Return (X, Y) of the center of cell containing provided text 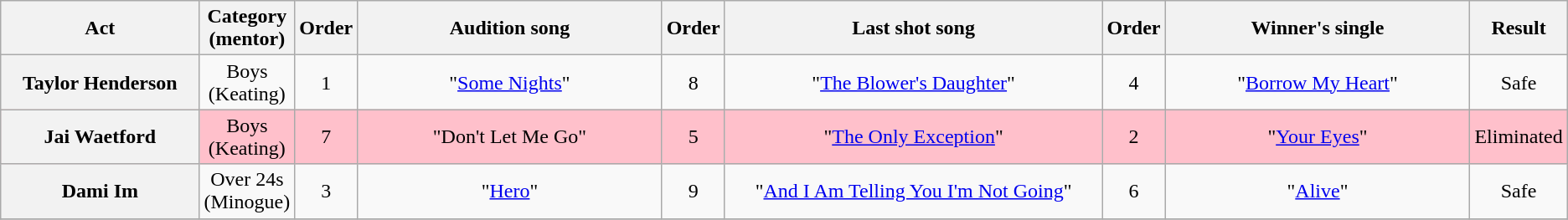
Jai Waetford (101, 137)
"Don't Let Me Go" (509, 137)
Audition song (509, 28)
Winner's single (1318, 28)
"Your Eyes" (1318, 137)
"And I Am Telling You I'm Not Going" (913, 191)
"Borrow My Heart" (1318, 82)
Eliminated (1519, 137)
1 (327, 82)
2 (1134, 137)
Dami Im (101, 191)
3 (327, 191)
Over 24s (Minogue) (247, 191)
6 (1134, 191)
4 (1134, 82)
Act (101, 28)
Category (mentor) (247, 28)
Last shot song (913, 28)
5 (694, 137)
Taylor Henderson (101, 82)
"Hero" (509, 191)
"Some Nights" (509, 82)
Result (1519, 28)
"Alive" (1318, 191)
"The Only Exception" (913, 137)
9 (694, 191)
"The Blower's Daughter" (913, 82)
7 (327, 137)
8 (694, 82)
